Determine the [X, Y] coordinate at the center of the cell enclosing the given text.  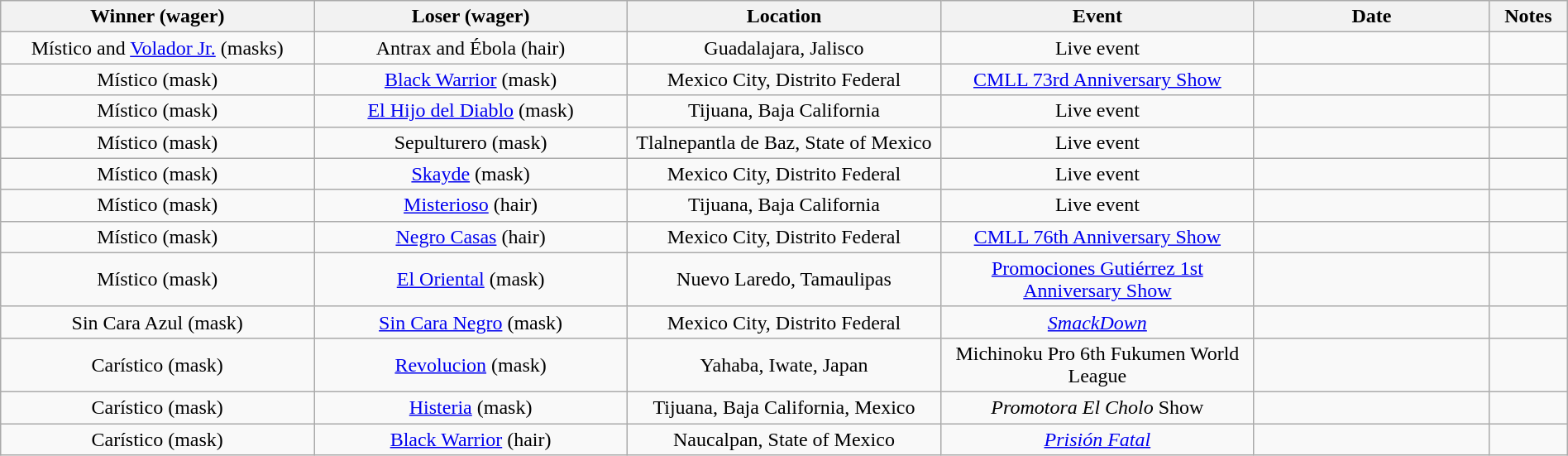
Event [1097, 17]
Michinoku Pro 6th Fukumen World League [1097, 364]
Loser (wager) [471, 17]
Negro Casas (hair) [471, 237]
Black Warrior (hair) [471, 439]
Revolucion (mask) [471, 364]
El Hijo del Diablo (mask) [471, 111]
Date [1371, 17]
Naucalpan, State of Mexico [784, 439]
Místico and Volador Jr. (masks) [157, 48]
Winner (wager) [157, 17]
Guadalajara, Jalisco [784, 48]
CMLL 76th Anniversary Show [1097, 237]
Skayde (mask) [471, 174]
Tlalnepantla de Baz, State of Mexico [784, 142]
Nuevo Laredo, Tamaulipas [784, 280]
CMLL 73rd Anniversary Show [1097, 79]
Notes [1528, 17]
SmackDown [1097, 322]
Sin Cara Negro (mask) [471, 322]
Promotora El Cholo Show [1097, 407]
Prisión Fatal [1097, 439]
Black Warrior (mask) [471, 79]
Tijuana, Baja California, Mexico [784, 407]
Sepulturero (mask) [471, 142]
Misterioso (hair) [471, 205]
El Oriental (mask) [471, 280]
Histeria (mask) [471, 407]
Promociones Gutiérrez 1st Anniversary Show [1097, 280]
Sin Cara Azul (mask) [157, 322]
Yahaba, Iwate, Japan [784, 364]
Location [784, 17]
Antrax and Ébola (hair) [471, 48]
